Find where the given text appears and provide that cell's center as (x, y) coordinate. 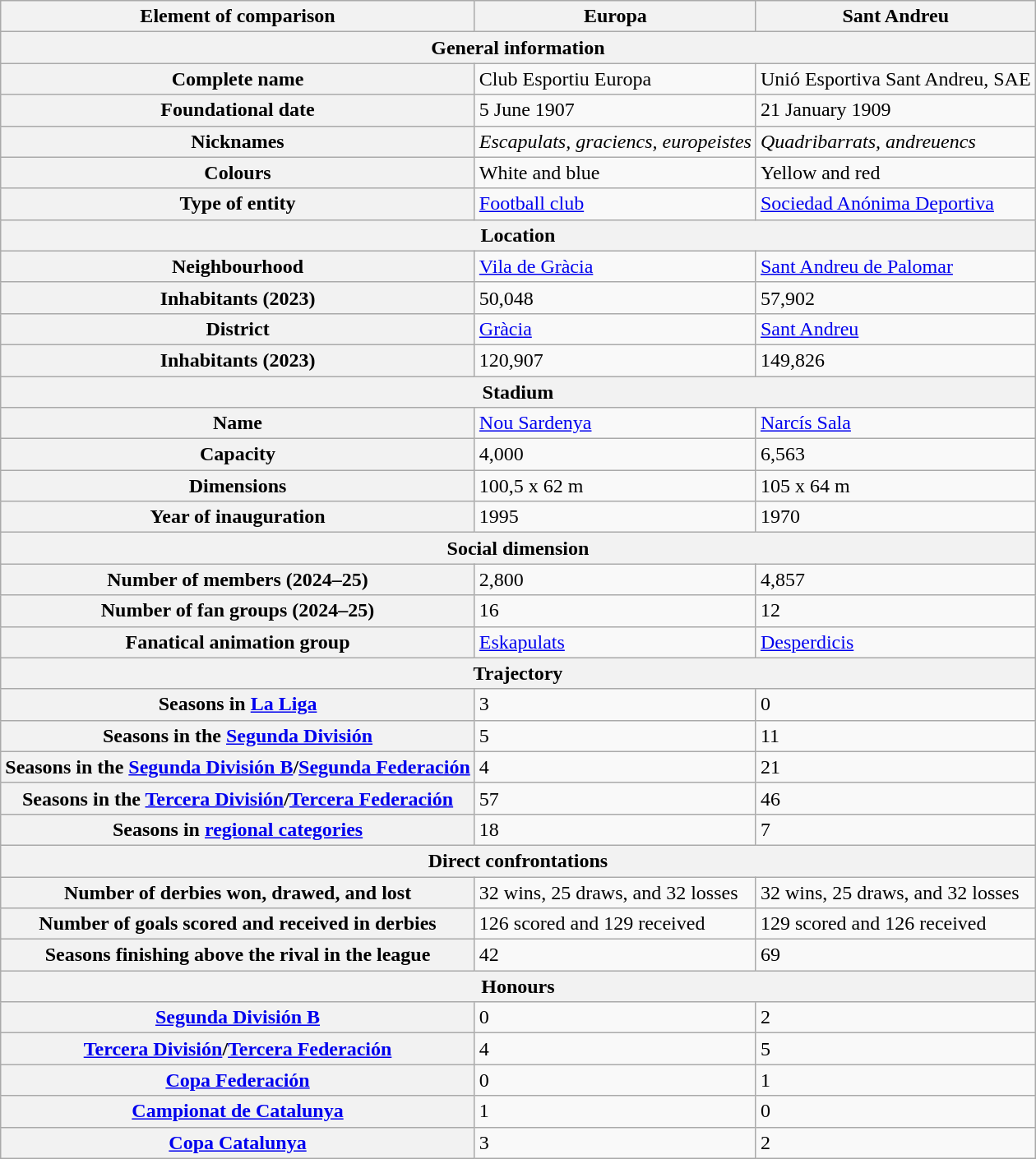
Unió Esportiva Sant Andreu, SAE (895, 79)
Seasons in the Segunda División B/Segunda Federación (238, 767)
57,902 (895, 298)
16 (615, 611)
1970 (895, 517)
11 (895, 736)
District (238, 329)
Fanatical animation group (238, 642)
Club Esportiu Europa (615, 79)
Narcís Sala (895, 423)
Sant Andreu de Palomar (895, 266)
Element of comparison (238, 16)
50,048 (615, 298)
Type of entity (238, 204)
General information (518, 48)
White and blue (615, 173)
5 June 1907 (615, 110)
69 (895, 955)
Number of goals scored and received in derbies (238, 924)
Segunda División B (238, 1018)
149,826 (895, 360)
12 (895, 611)
129 scored and 126 received (895, 924)
7 (895, 829)
100,5 x 62 m (615, 486)
Tercera División/Tercera Federación (238, 1049)
Seasons in regional categories (238, 829)
21 (895, 767)
Desperdicis (895, 642)
Vila de Gràcia (615, 266)
Honours (518, 986)
Direct confrontations (518, 861)
Foundational date (238, 110)
Football club (615, 204)
Complete name (238, 79)
Number of members (2024–25) (238, 579)
21 January 1909 (895, 110)
Colours (238, 173)
Year of inauguration (238, 517)
Campionat de Catalunya (238, 1111)
Yellow and red (895, 173)
Nicknames (238, 141)
2,800 (615, 579)
Neighbourhood (238, 266)
Escapulats, graciencs, europeistes (615, 141)
4,000 (615, 455)
Nou Sardenya (615, 423)
18 (615, 829)
Capacity (238, 455)
Location (518, 235)
Quadribarrats, andreuencs (895, 141)
Sociedad Anónima Deportiva (895, 204)
Seasons finishing above the rival in the league (238, 955)
Name (238, 423)
126 scored and 129 received (615, 924)
Europa (615, 16)
105 x 64 m (895, 486)
Seasons in the Segunda División (238, 736)
Seasons in the Tercera División/Tercera Federación (238, 798)
Seasons in La Liga (238, 704)
42 (615, 955)
4,857 (895, 579)
1995 (615, 517)
46 (895, 798)
Copa Catalunya (238, 1143)
Number of fan groups (2024–25) (238, 611)
57 (615, 798)
Eskapulats (615, 642)
Number of derbies won, drawed, and lost (238, 892)
Social dimension (518, 548)
Copa Federación (238, 1080)
Trajectory (518, 673)
Dimensions (238, 486)
Stadium (518, 392)
120,907 (615, 360)
6,563 (895, 455)
Gràcia (615, 329)
